Identify which cell holds the provided text, then report its (x, y) central coordinate. 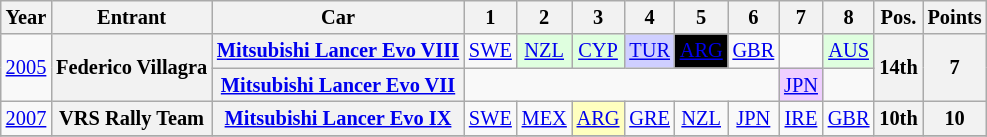
5 (702, 17)
10th (898, 118)
GRE (649, 118)
4 (649, 17)
Year (26, 17)
14th (898, 68)
2007 (26, 118)
TUR (649, 51)
Mitsubishi Lancer Evo IX (338, 118)
MEX (544, 118)
2 (544, 17)
1 (490, 17)
VRS Rally Team (132, 118)
6 (754, 17)
10 (955, 118)
Car (338, 17)
8 (849, 17)
IRE (801, 118)
Entrant (132, 17)
Points (955, 17)
Mitsubishi Lancer Evo VIII (338, 51)
Mitsubishi Lancer Evo VII (338, 85)
Pos. (898, 17)
AUS (849, 51)
2005 (26, 68)
Federico Villagra (132, 68)
3 (598, 17)
CYP (598, 51)
